For the text-containing cell, return its midpoint in (x, y) coordinate format. 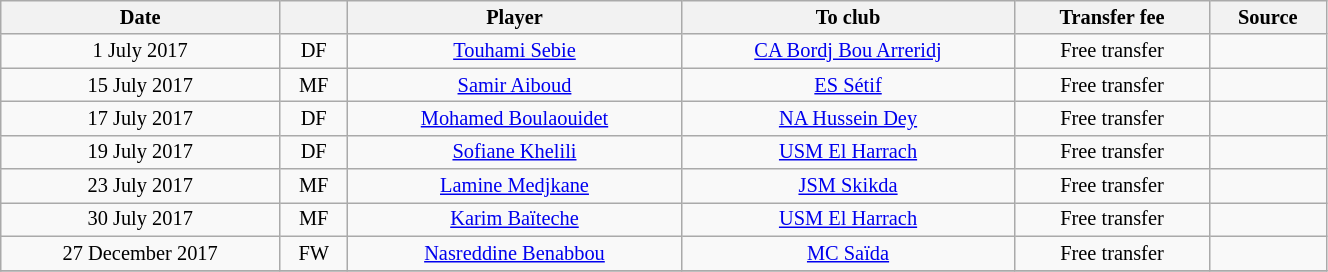
Touhami Sebie (515, 51)
FW (314, 253)
Sofiane Khelili (515, 152)
23 July 2017 (140, 186)
ES Sétif (848, 85)
Karim Baïteche (515, 219)
1 July 2017 (140, 51)
Mohamed Boulaouidet (515, 118)
To club (848, 17)
17 July 2017 (140, 118)
Source (1268, 17)
19 July 2017 (140, 152)
Samir Aiboud (515, 85)
CA Bordj Bou Arreridj (848, 51)
Date (140, 17)
Lamine Medjkane (515, 186)
NA Hussein Dey (848, 118)
Nasreddine Benabbou (515, 253)
Player (515, 17)
15 July 2017 (140, 85)
JSM Skikda (848, 186)
MC Saïda (848, 253)
27 December 2017 (140, 253)
Transfer fee (1112, 17)
30 July 2017 (140, 219)
